Scan for the cell matching the given text and deliver its [X, Y] coordinate at center. 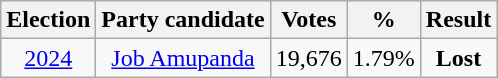
1.79% [384, 58]
2024 [48, 58]
Votes [308, 20]
Election [48, 20]
Party candidate [183, 20]
19,676 [308, 58]
% [384, 20]
Job Amupanda [183, 58]
Lost [458, 58]
Result [458, 20]
